Return the (x, y) coordinate for the center point of the cell that contains the specified text.  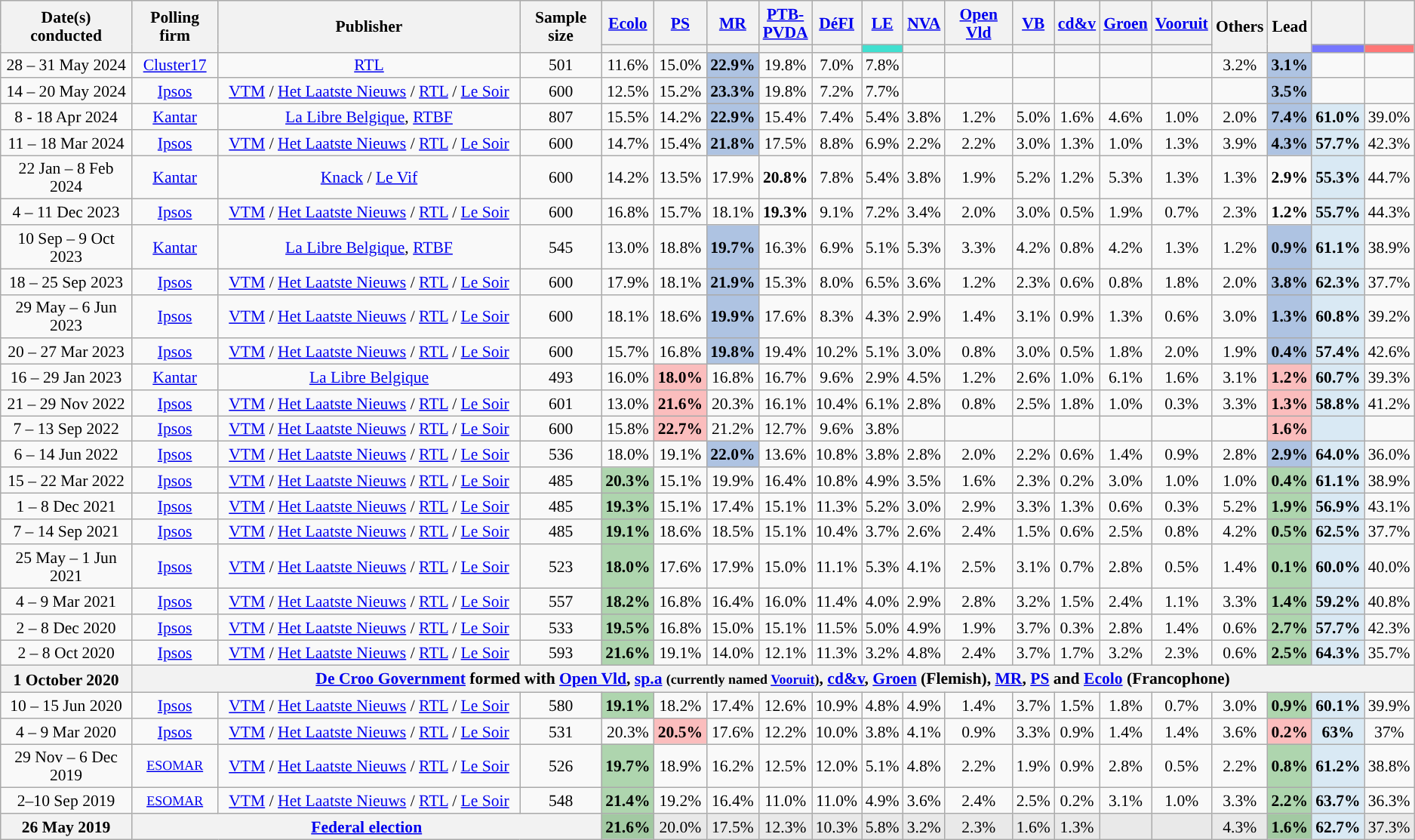
Lead (1290, 26)
11.1% (837, 567)
593 (561, 653)
29 May – 6 Jun 2023 (66, 316)
536 (561, 454)
531 (561, 731)
533 (561, 627)
62.7% (1337, 826)
cd&v (1077, 23)
12.3% (786, 826)
21.8% (732, 143)
14.0% (732, 653)
1 October 2020 (66, 679)
36.0% (1389, 454)
VB (1034, 23)
DéFI (837, 23)
22 Jan – 8 Feb 2024 (66, 177)
1 – 8 Dec 2021 (66, 506)
Publisher (369, 26)
7.0% (837, 65)
20 – 27 Mar 2023 (66, 352)
21 – 29 Nov 2022 (66, 403)
Date(s) conducted (66, 26)
2.7% (1290, 627)
MR (732, 23)
10.3% (837, 826)
10.2% (837, 352)
2 – 8 Dec 2020 (66, 627)
14 – 20 May 2024 (66, 91)
28 – 31 May 2024 (66, 65)
21.9% (732, 282)
12.7% (786, 429)
20.8% (786, 177)
10 – 15 Jun 2020 (66, 706)
7 – 14 Sep 2021 (66, 531)
501 (561, 65)
15.3% (786, 282)
Knack / Le Vif (369, 177)
22.0% (732, 454)
44.7% (1389, 177)
60.1% (1337, 706)
Federal election (367, 826)
Groen (1126, 23)
Cluster17 (175, 65)
2–10 Sep 2019 (66, 801)
29 Nov – 6 Dec 2019 (66, 766)
15 – 22 Mar 2022 (66, 480)
18.9% (681, 766)
5.8% (883, 826)
807 (561, 117)
60.8% (1337, 316)
2 – 8 Oct 2020 (66, 653)
21.2% (732, 429)
11 – 18 Mar 2024 (66, 143)
12.6% (786, 706)
20.0% (681, 826)
39.2% (1389, 316)
40.8% (1389, 602)
548 (561, 801)
42.6% (1389, 352)
RTL (369, 65)
10.9% (837, 706)
526 (561, 766)
545 (561, 247)
Ecolo (628, 23)
44.3% (1389, 212)
0.1% (1290, 567)
62.5% (1337, 531)
10 Sep – 9 Oct 2023 (66, 247)
37.3% (1389, 826)
4.6% (1126, 117)
61.0% (1337, 117)
LE (883, 23)
12.1% (786, 653)
20.5% (681, 731)
64.3% (1337, 653)
16.3% (786, 247)
62.3% (1337, 282)
6 – 14 Jun 2022 (66, 454)
19.4% (786, 352)
36.3% (1389, 801)
39.3% (1389, 377)
56.9% (1337, 506)
PS (681, 23)
580 (561, 706)
13.5% (681, 177)
8.8% (837, 143)
3.4% (924, 212)
19.5% (628, 627)
35.7% (1389, 653)
60.7% (1337, 377)
25 May – 1 Jun 2021 (66, 567)
61.2% (1337, 766)
12.2% (786, 731)
Polling firm (175, 26)
15.2% (681, 91)
7.7% (883, 91)
43.1% (1389, 506)
4.5% (924, 377)
1.7% (1077, 653)
601 (561, 403)
12.0% (837, 766)
3.9% (1240, 143)
23.3% (732, 91)
21.4% (628, 801)
14.7% (628, 143)
58.8% (1337, 403)
39.9% (1389, 706)
493 (561, 377)
4 – 9 Mar 2020 (66, 731)
4.0% (883, 602)
9.1% (837, 212)
22.7% (681, 429)
55.7% (1337, 212)
19.2% (681, 801)
11.6% (628, 65)
10.0% (837, 731)
PTB-PVDA (786, 23)
41.2% (1389, 403)
55.3% (1337, 177)
15.5% (628, 117)
63% (1337, 731)
Sample size (561, 26)
7 – 13 Sep 2022 (66, 429)
64.0% (1337, 454)
57.4% (1337, 352)
60.0% (1337, 567)
11.5% (837, 627)
63.7% (1337, 801)
1.1% (1182, 602)
NVA (924, 23)
16.2% (732, 766)
8.3% (837, 316)
37% (1389, 731)
16 – 29 Jan 2023 (66, 377)
18.8% (681, 247)
4 – 11 Dec 2023 (66, 212)
La Libre Belgique (369, 377)
8.0% (837, 282)
Open Vld (979, 23)
18.5% (732, 531)
Vooruit (1182, 23)
39.0% (1389, 117)
523 (561, 567)
38.8% (1389, 766)
59.2% (1337, 602)
De Croo Government formed with Open Vld, sp.a (currently named Vooruit), cd&v, Groen (Flemish), MR, PS and Ecolo (Francophone) (773, 679)
13.6% (786, 454)
6.5% (883, 282)
Others (1240, 26)
15.8% (628, 429)
40.0% (1389, 567)
8 - 18 Apr 2024 (66, 117)
557 (561, 602)
26 May 2019 (66, 826)
11.4% (837, 602)
4 – 9 Mar 2021 (66, 602)
16.7% (786, 377)
18 – 25 Sep 2023 (66, 282)
16.1% (786, 403)
